Return (X, Y) of the center of cell containing provided text 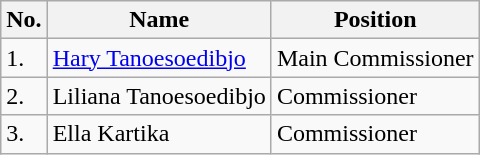
No. (24, 20)
Ella Kartika (159, 134)
Hary Tanoesoedibjo (159, 58)
2. (24, 96)
3. (24, 134)
Name (159, 20)
Main Commissioner (375, 58)
Liliana Tanoesoedibjo (159, 96)
Position (375, 20)
1. (24, 58)
